Search for the cell housing the specified text and yield its [X, Y] center coordinate. 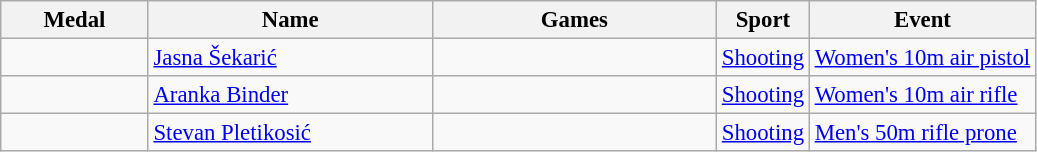
Aranka Binder [290, 95]
Sport [762, 20]
Jasna Šekarić [290, 58]
Name [290, 20]
Women's 10m air rifle [922, 95]
Men's 50m rifle prone [922, 133]
Medal [74, 20]
Stevan Pletikosić [290, 133]
Games [574, 20]
Event [922, 20]
Women's 10m air pistol [922, 58]
